Pinpoint the cell where the given text exists, returning its (x, y) midpoint coordinate. 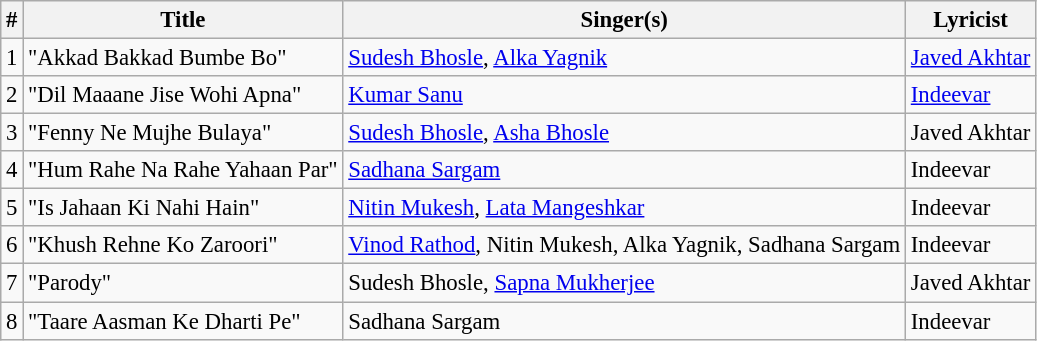
"Taare Aasman Ke Dharti Pe" (183, 321)
"Parody" (183, 283)
"Akkad Bakkad Bumbe Bo" (183, 58)
Title (183, 20)
8 (12, 321)
1 (12, 58)
Singer(s) (624, 20)
Sudesh Bhosle, Sapna Mukherjee (624, 283)
Sudesh Bhosle, Alka Yagnik (624, 58)
2 (12, 95)
# (12, 20)
"Is Jahaan Ki Nahi Hain" (183, 208)
7 (12, 283)
Vinod Rathod, Nitin Mukesh, Alka Yagnik, Sadhana Sargam (624, 245)
Kumar Sanu (624, 95)
"Fenny Ne Mujhe Bulaya" (183, 133)
Nitin Mukesh, Lata Mangeshkar (624, 208)
Lyricist (970, 20)
5 (12, 208)
Sudesh Bhosle, Asha Bhosle (624, 133)
"Hum Rahe Na Rahe Yahaan Par" (183, 170)
4 (12, 170)
3 (12, 133)
"Khush Rehne Ko Zaroori" (183, 245)
"Dil Maaane Jise Wohi Apna" (183, 95)
6 (12, 245)
